Determine the (X, Y) coordinate at the center of the cell enclosing the given text.  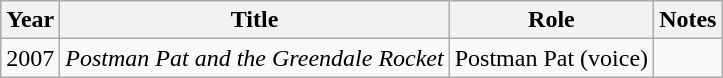
Postman Pat (voice) (551, 58)
Notes (688, 20)
2007 (30, 58)
Role (551, 20)
Year (30, 20)
Postman Pat and the Greendale Rocket (254, 58)
Title (254, 20)
